Locate the cell with the specified text and output its [X, Y] center coordinate. 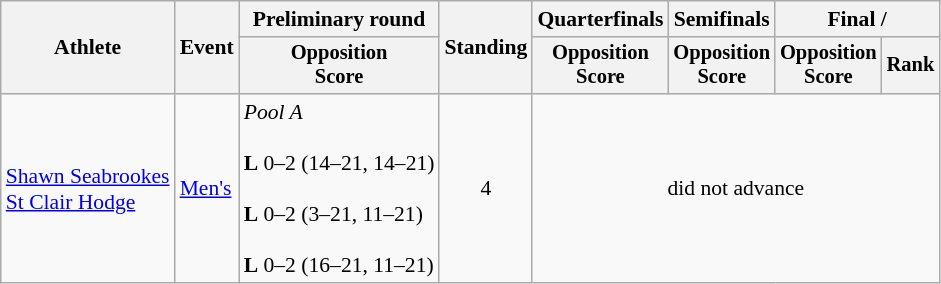
did not advance [736, 188]
Event [207, 48]
Shawn SeabrookesSt Clair Hodge [88, 188]
4 [486, 188]
Quarterfinals [600, 19]
Final / [857, 19]
Men's [207, 188]
Preliminary round [340, 19]
Standing [486, 48]
Semifinals [722, 19]
Athlete [88, 48]
Pool AL 0–2 (14–21, 14–21)L 0–2 (3–21, 11–21)L 0–2 (16–21, 11–21) [340, 188]
Rank [911, 66]
